Find where the given text appears and provide that cell's center as (X, Y) coordinate. 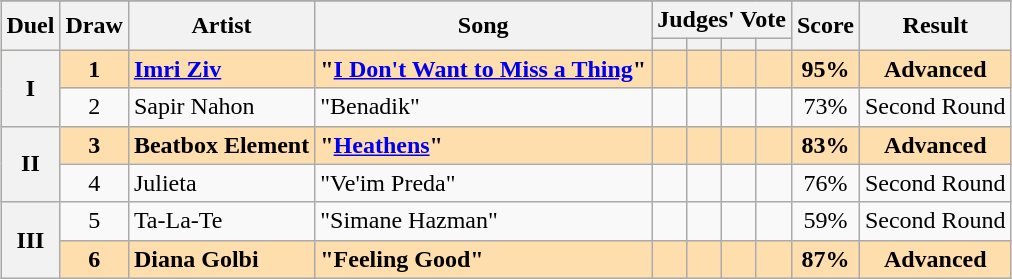
Imri Ziv (221, 69)
87% (825, 259)
Draw (94, 26)
76% (825, 183)
83% (825, 145)
Ta-La-Te (221, 221)
I (30, 88)
"Ve'im Preda" (484, 183)
"Benadik" (484, 107)
3 (94, 145)
"Heathens" (484, 145)
Duel (30, 26)
"I Don't Want to Miss a Thing" (484, 69)
Judges' Vote (722, 20)
Sapir Nahon (221, 107)
Artist (221, 26)
"Feeling Good" (484, 259)
Julieta (221, 183)
Diana Golbi (221, 259)
6 (94, 259)
73% (825, 107)
2 (94, 107)
95% (825, 69)
Result (935, 26)
Song (484, 26)
5 (94, 221)
Beatbox Element (221, 145)
Score (825, 26)
59% (825, 221)
II (30, 164)
III (30, 240)
1 (94, 69)
"Simane Hazman" (484, 221)
4 (94, 183)
